Detect which cell encompasses the target text, then output its (X, Y) center coordinate. 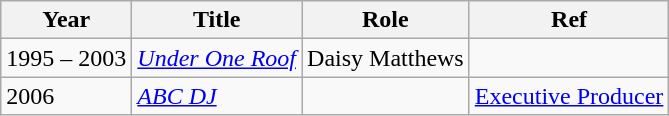
Executive Producer (569, 96)
Under One Roof (217, 58)
Role (386, 20)
Year (66, 20)
Title (217, 20)
Ref (569, 20)
Daisy Matthews (386, 58)
2006 (66, 96)
1995 – 2003 (66, 58)
ABC DJ (217, 96)
